Determine the [X, Y] coordinate at the center of the cell enclosing the given text.  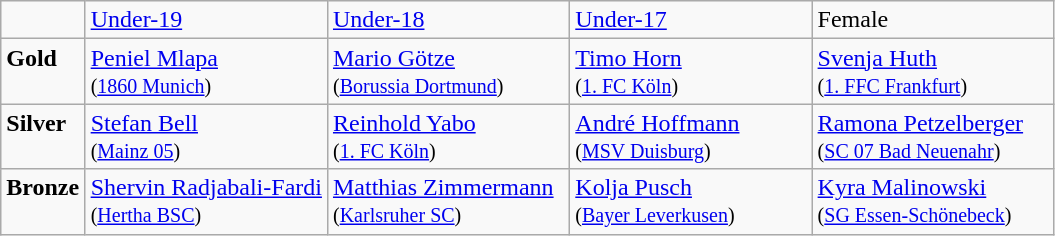
Stefan Bell(Mainz 05) [206, 136]
Female [933, 20]
Kolja Pusch (Bayer Leverkusen) [691, 202]
Kyra Malinowski (SG Essen-Schönebeck) [933, 202]
André Hoffmann(MSV Duisburg) [691, 136]
Timo Horn (1. FC Köln) [691, 72]
Ramona Petzelberger (SC 07 Bad Neuenahr) [933, 136]
Gold [43, 72]
Svenja Huth (1. FFC Frankfurt) [933, 72]
Bronze [43, 202]
Reinhold Yabo (1. FC Köln) [448, 136]
Shervin Radjabali-Fardi (Hertha BSC) [206, 202]
Under-18 [448, 20]
Under-17 [691, 20]
Matthias Zimmermann (Karlsruher SC) [448, 202]
Peniel Mlapa (1860 Munich) [206, 72]
Under-19 [206, 20]
Mario Götze (Borussia Dortmund) [448, 72]
Silver [43, 136]
